Capture the cell that displays the provided text and extract its [X, Y] central coordinate. 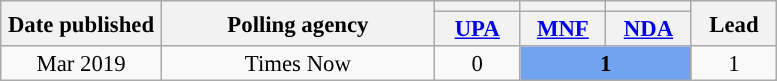
NDA [649, 30]
Times Now [298, 64]
Lead [734, 24]
MNF [563, 30]
Mar 2019 [82, 64]
0 [477, 64]
UPA [477, 30]
Date published [82, 24]
Polling agency [298, 24]
